Search for the cell housing the specified text and yield its (x, y) center coordinate. 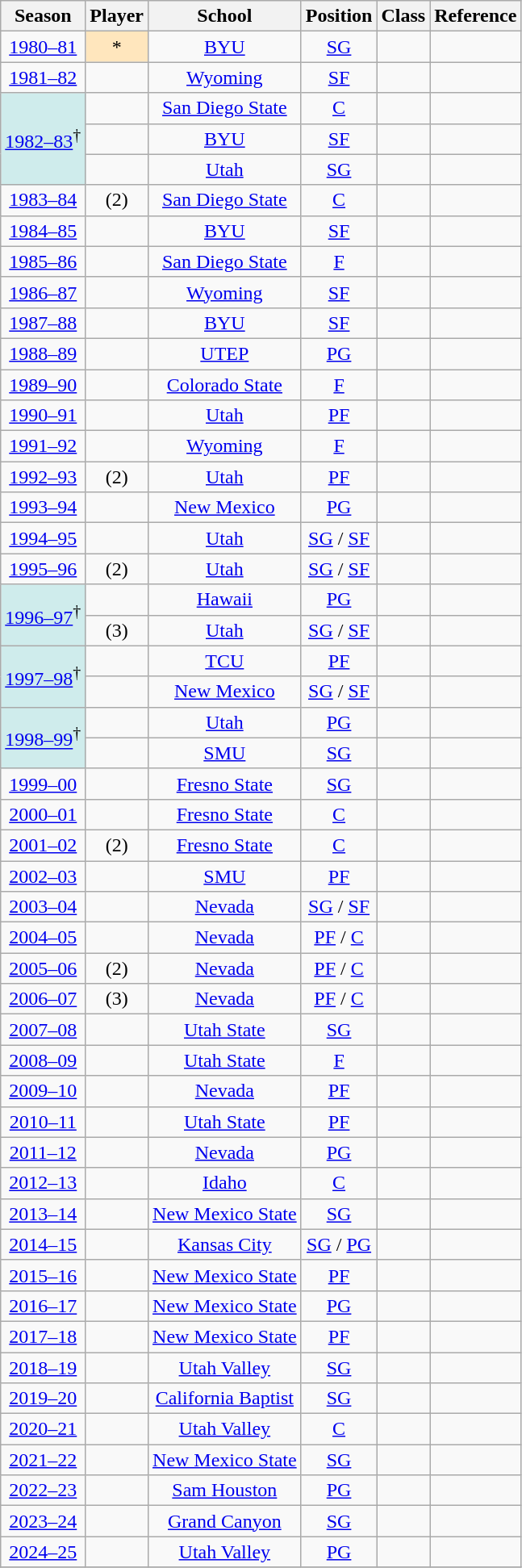
1980–81 (44, 47)
School (225, 16)
2013–14 (44, 1214)
2001–02 (44, 845)
1995–96 (44, 569)
2011–12 (44, 1152)
2005–06 (44, 968)
2016–17 (44, 1306)
2015–16 (44, 1275)
2007–08 (44, 1030)
1982–83† (44, 139)
1992–93 (44, 477)
1981–82 (44, 77)
SG / PG (339, 1244)
California Baptist (225, 1399)
2018–19 (44, 1368)
2024–25 (44, 1552)
1990–91 (44, 416)
2003–04 (44, 907)
TCU (225, 661)
1987–88 (44, 323)
2014–15 (44, 1244)
2017–18 (44, 1336)
1988–89 (44, 353)
2010–11 (44, 1122)
2020–21 (44, 1429)
1983–84 (44, 200)
2023–24 (44, 1521)
1989–90 (44, 385)
UTEP (225, 353)
1996–97† (44, 615)
2012–13 (44, 1183)
Sam Houston (225, 1491)
2019–20 (44, 1399)
2021–22 (44, 1460)
Kansas City (225, 1244)
1997–98† (44, 676)
2022–23 (44, 1491)
Idaho (225, 1183)
Colorado State (225, 385)
1999–00 (44, 784)
1994–95 (44, 538)
Hawaii (225, 600)
1984–85 (44, 231)
2000–01 (44, 814)
Class (403, 16)
2009–10 (44, 1091)
2008–09 (44, 1060)
Reference (476, 16)
Season (44, 16)
Grand Canyon (225, 1521)
2004–05 (44, 938)
2006–07 (44, 999)
1986–87 (44, 292)
* (117, 47)
1998–99† (44, 738)
Position (339, 16)
1985–86 (44, 261)
1993–94 (44, 508)
1991–92 (44, 446)
2002–03 (44, 876)
Player (117, 16)
